Find where the given text appears and provide that cell's center as [X, Y] coordinate. 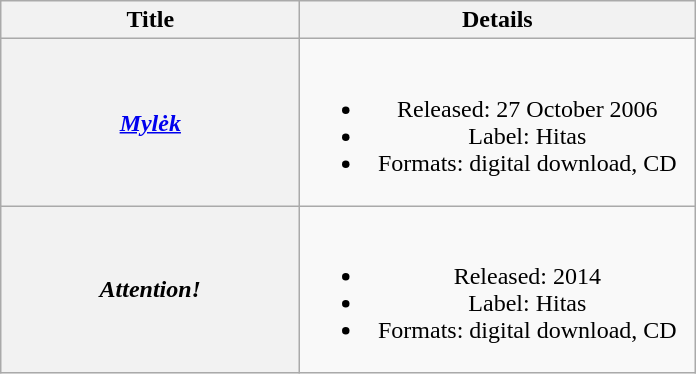
Released: 2014Label: HitasFormats: digital download, CD [498, 290]
Released: 27 October 2006Label: HitasFormats: digital download, CD [498, 122]
Details [498, 20]
Mylėk [150, 122]
Attention! [150, 290]
Title [150, 20]
